Find where the given text appears and provide that cell's center as (x, y) coordinate. 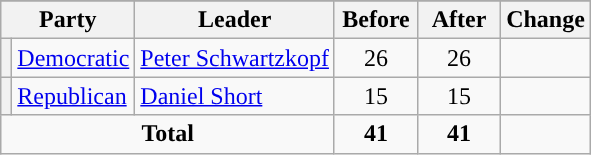
Republican (74, 96)
After (460, 20)
Before (376, 20)
Total (168, 134)
Democratic (74, 58)
Change (546, 20)
Daniel Short (235, 96)
Peter Schwartzkopf (235, 58)
Party (68, 20)
Leader (235, 20)
